Find where the given text appears and provide that cell's center as (X, Y) coordinate. 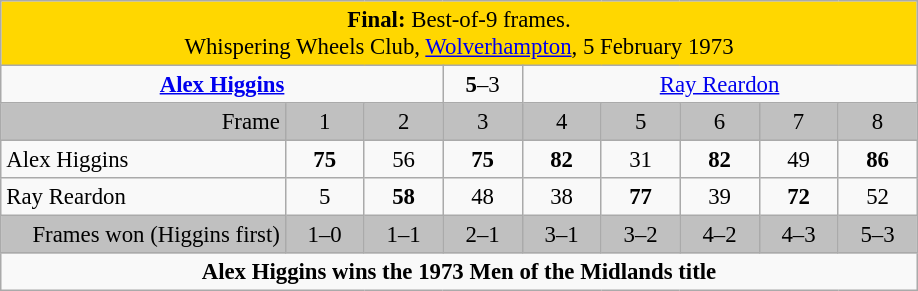
52 (878, 197)
4–3 (798, 235)
39 (720, 197)
49 (798, 160)
31 (640, 160)
3–1 (562, 235)
58 (404, 197)
72 (798, 197)
3–2 (640, 235)
2–1 (482, 235)
4–2 (720, 235)
86 (878, 160)
1–0 (324, 235)
48 (482, 197)
6 (720, 122)
1 (324, 122)
7 (798, 122)
2 (404, 122)
8 (878, 122)
Frames won (Higgins first) (143, 235)
77 (640, 197)
3 (482, 122)
4 (562, 122)
1–1 (404, 235)
Final: Best-of-9 frames.Whispering Wheels Club, Wolverhampton, 5 February 1973 (459, 34)
56 (404, 160)
Frame (143, 122)
38 (562, 197)
